Pinpoint the cell where the given text exists, returning its [X, Y] midpoint coordinate. 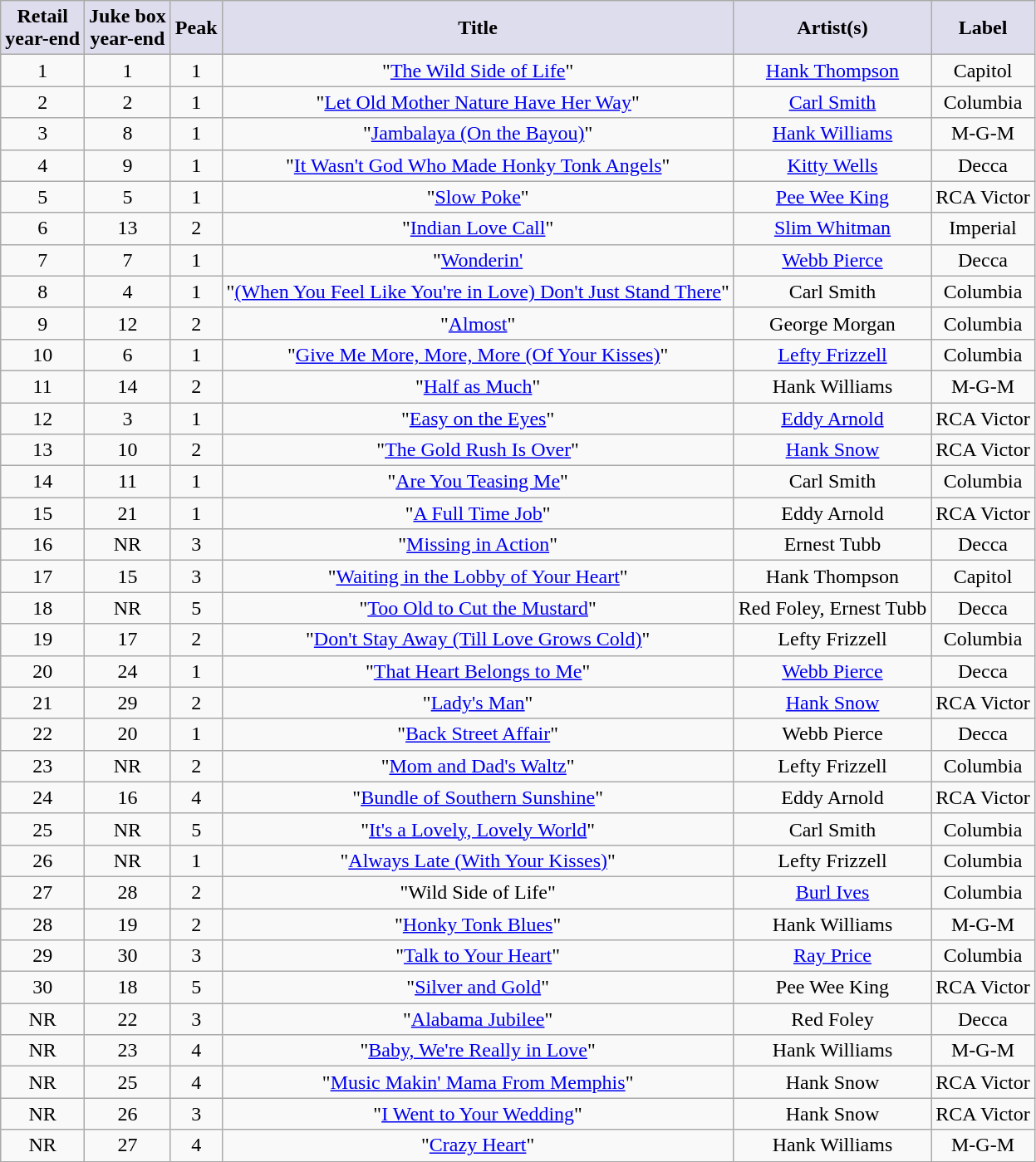
"Don't Stay Away (Till Love Grows Cold)" [478, 640]
"Give Me More, More, More (Of Your Kisses)" [478, 355]
Burl Ives [832, 892]
Red Foley, Ernest Tubb [832, 608]
"It's a Lovely, Lovely World" [478, 829]
"I Went to Your Wedding" [478, 1114]
"Waiting in the Lobby of Your Heart" [478, 576]
"Let Old Mother Nature Have Her Way" [478, 102]
"Alabama Jubilee" [478, 1019]
"Mom and Dad's Waltz" [478, 766]
"The Wild Side of Life" [478, 71]
"Always Late (With Your Kisses)" [478, 860]
"Slow Poke" [478, 197]
"Back Street Affair" [478, 734]
"Lady's Man" [478, 703]
"Music Makin' Mama From Memphis" [478, 1082]
"Indian Love Call" [478, 228]
Juke boxyear-end [128, 28]
"Jambalaya (On the Bayou)" [478, 134]
"Wonderin' [478, 260]
Label [984, 28]
Peak [196, 28]
"(When You Feel Like You're in Love) Don't Just Stand There" [478, 292]
Ernest Tubb [832, 545]
"Are You Teasing Me" [478, 482]
"Almost" [478, 323]
Red Foley [832, 1019]
Imperial [984, 228]
George Morgan [832, 323]
"A Full Time Job" [478, 513]
Kitty Wells [832, 165]
Artist(s) [832, 28]
Title [478, 28]
"Crazy Heart" [478, 1145]
"Too Old to Cut the Mustard" [478, 608]
Slim Whitman [832, 228]
"That Heart Belongs to Me" [478, 671]
"Half as Much" [478, 386]
Ray Price [832, 956]
"The Gold Rush Is Over" [478, 450]
"Wild Side of Life" [478, 892]
"Bundle of Southern Sunshine" [478, 797]
"Missing in Action" [478, 545]
"Easy on the Eyes" [478, 418]
Retailyear-end [43, 28]
"Silver and Gold" [478, 988]
"Honky Tonk Blues" [478, 924]
"It Wasn't God Who Made Honky Tonk Angels" [478, 165]
"Talk to Your Heart" [478, 956]
"Baby, We're Really in Love" [478, 1051]
